Return (X, Y) of the center of cell containing provided text 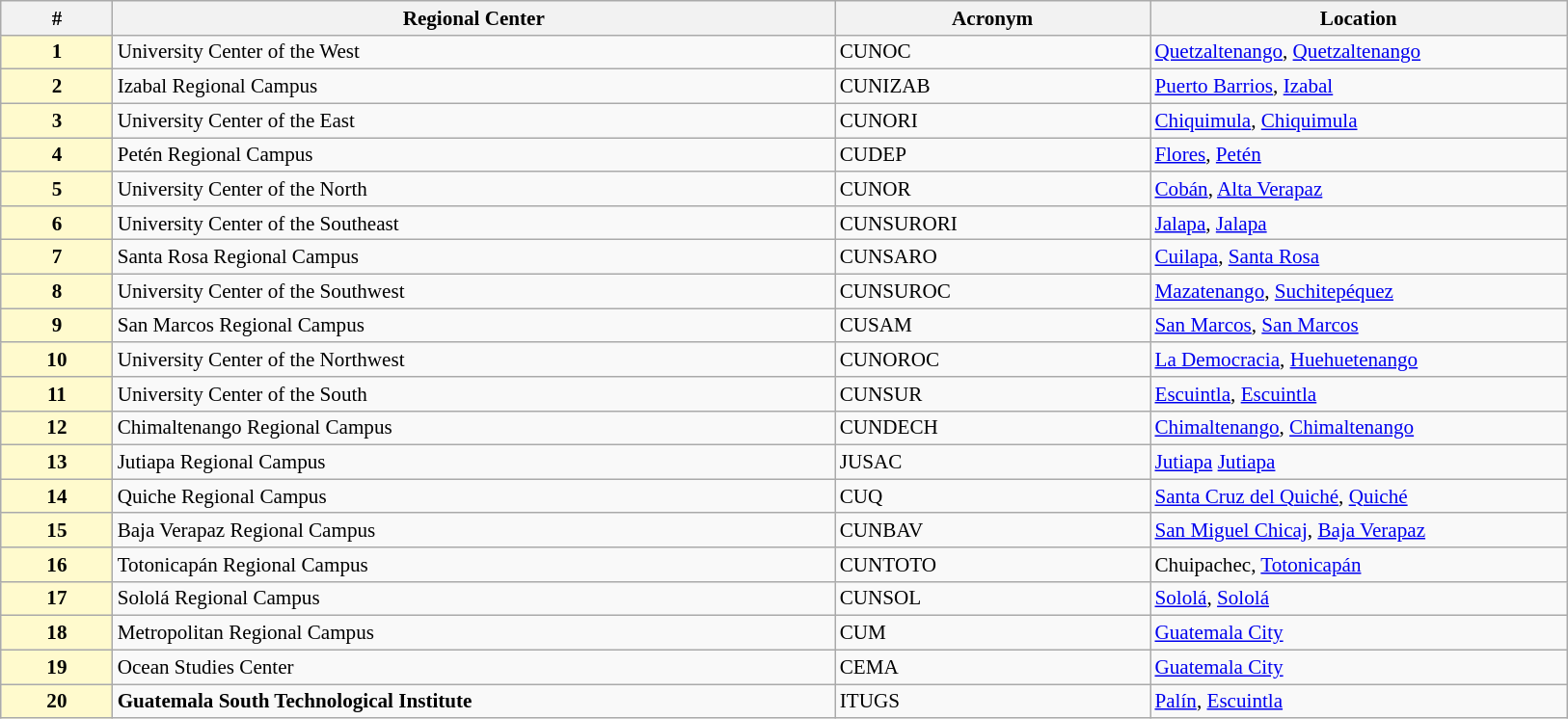
San Miguel Chicaj, Baja Verapaz (1359, 530)
CEMA (993, 667)
Guatemala South Technological Institute (474, 702)
CUNSARO (993, 256)
5 (57, 189)
Puerto Barrios, Izabal (1359, 87)
University Center of the Southeast (474, 222)
Regional Center (474, 17)
11 (57, 393)
San Marcos, San Marcos (1359, 326)
Sololá, Sololá (1359, 598)
12 (57, 428)
Location (1359, 17)
Totonicapán Regional Campus (474, 565)
2 (57, 87)
CUDEP (993, 154)
15 (57, 530)
Santa Rosa Regional Campus (474, 256)
University Center of the Southwest (474, 291)
San Marcos Regional Campus (474, 326)
6 (57, 222)
University Center of the Northwest (474, 359)
CUQ (993, 495)
University Center of the North (474, 189)
4 (57, 154)
13 (57, 461)
La Democracia, Huehuetenango (1359, 359)
CUNORI (993, 120)
# (57, 17)
19 (57, 667)
Metropolitan Regional Campus (474, 632)
Quetzaltenango, Quetzaltenango (1359, 52)
Sololá Regional Campus (474, 598)
CUNOROC (993, 359)
CUNSUROC (993, 291)
Petén Regional Campus (474, 154)
CUNOC (993, 52)
Quiche Regional Campus (474, 495)
10 (57, 359)
Izabal Regional Campus (474, 87)
Flores, Petén (1359, 154)
Santa Cruz del Quiché, Quiché (1359, 495)
3 (57, 120)
16 (57, 565)
20 (57, 702)
CUNSUR (993, 393)
Cuilapa, Santa Rosa (1359, 256)
CUM (993, 632)
Jutiapa Regional Campus (474, 461)
CUNSURORI (993, 222)
Palín, Escuintla (1359, 702)
Acronym (993, 17)
Jutiapa Jutiapa (1359, 461)
CUNIZAB (993, 87)
Mazatenango, Suchitepéquez (1359, 291)
9 (57, 326)
8 (57, 291)
Chimaltenango, Chimaltenango (1359, 428)
University Center of the West (474, 52)
University Center of the East (474, 120)
CUNBAV (993, 530)
CUNDECH (993, 428)
17 (57, 598)
CUNSOL (993, 598)
CUNOR (993, 189)
University Center of the South (474, 393)
Escuintla, Escuintla (1359, 393)
Chuipachec, Totonicapán (1359, 565)
CUSAM (993, 326)
Jalapa, Jalapa (1359, 222)
18 (57, 632)
Chimaltenango Regional Campus (474, 428)
Cobán, Alta Verapaz (1359, 189)
7 (57, 256)
14 (57, 495)
ITUGS (993, 702)
JUSAC (993, 461)
CUNTOTO (993, 565)
Chiquimula, Chiquimula (1359, 120)
1 (57, 52)
Ocean Studies Center (474, 667)
Baja Verapaz Regional Campus (474, 530)
